Determine the [x, y] coordinate at the center of the cell enclosing the given text.  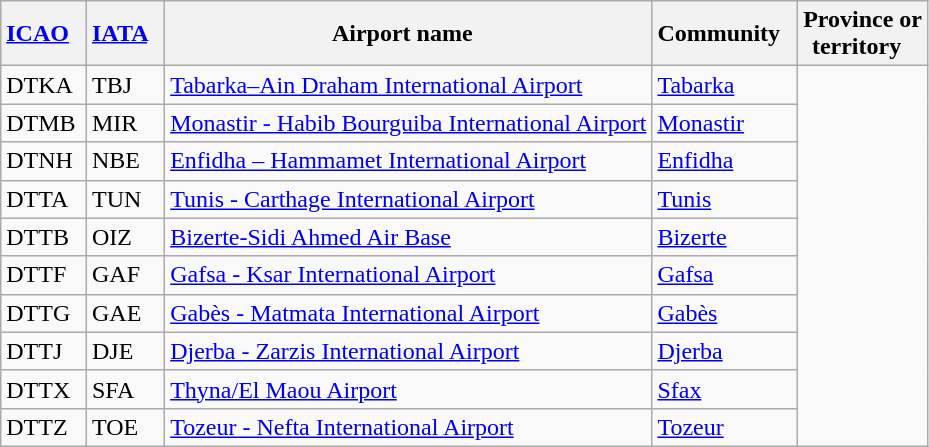
DTTX [44, 389]
DTTF [44, 275]
MIR [125, 123]
DJE [125, 351]
TBJ [125, 85]
Bizerte [725, 237]
Tunis [725, 199]
Tozeur [725, 427]
TUN [125, 199]
Tozeur - Nefta International Airport [408, 427]
DTTB [44, 237]
Djerba [725, 351]
Airport name [408, 34]
DTTZ [44, 427]
Province orterritory [863, 34]
SFA [125, 389]
IATA [125, 34]
Sfax [725, 389]
ICAO [44, 34]
Gafsa [725, 275]
NBE [125, 161]
Enfidha [725, 161]
Monastir - Habib Bourguiba International Airport [408, 123]
Tunis - Carthage International Airport [408, 199]
TOE [125, 427]
DTNH [44, 161]
DTTJ [44, 351]
DTTA [44, 199]
DTTG [44, 313]
Bizerte-Sidi Ahmed Air Base [408, 237]
Tabarka [725, 85]
GAF [125, 275]
Gafsa - Ksar International Airport [408, 275]
Gabès - Matmata International Airport [408, 313]
Monastir [725, 123]
Enfidha – Hammamet International Airport [408, 161]
Djerba - Zarzis International Airport [408, 351]
DTMB [44, 123]
Thyna/El Maou Airport [408, 389]
Tabarka–Ain Draham International Airport [408, 85]
Gabès [725, 313]
DTKA [44, 85]
Community [725, 34]
GAE [125, 313]
OIZ [125, 237]
